Capture the cell that displays the provided text and extract its [x, y] central coordinate. 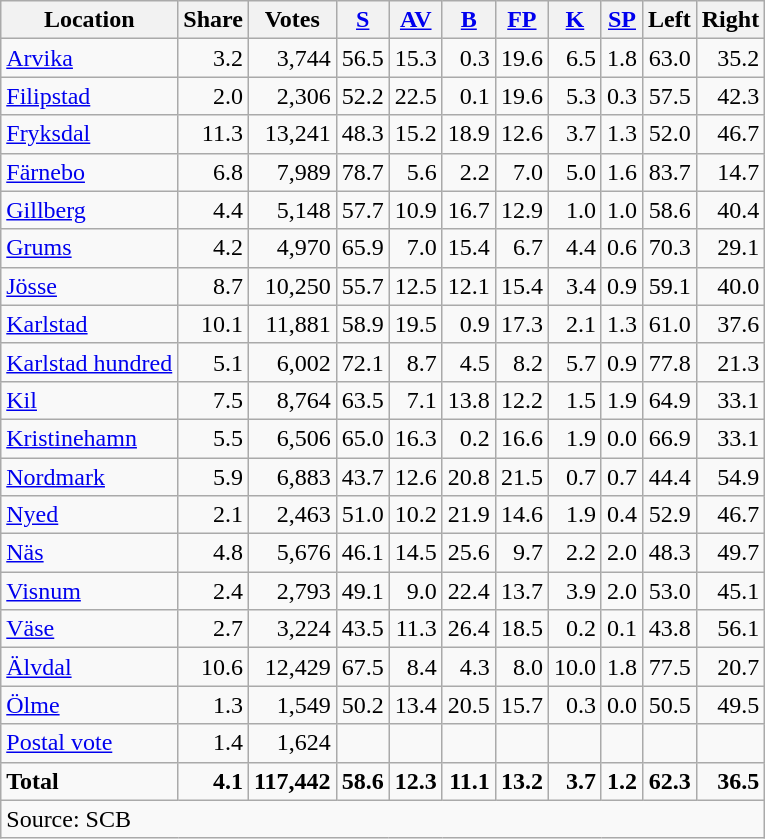
46.1 [362, 553]
35.2 [730, 58]
Postal vote [90, 743]
Älvdal [90, 667]
3.4 [574, 286]
15.3 [416, 58]
18.5 [522, 629]
Väse [90, 629]
62.3 [670, 781]
49.7 [730, 553]
13.2 [522, 781]
52.9 [670, 515]
11,881 [292, 324]
0.4 [622, 515]
1.6 [622, 172]
55.7 [362, 286]
20.8 [468, 477]
7,989 [292, 172]
15.7 [522, 705]
Nyed [90, 515]
9.7 [522, 553]
11.1 [468, 781]
Votes [292, 20]
12.3 [416, 781]
4,970 [292, 248]
67.5 [362, 667]
52.0 [670, 134]
Grums [90, 248]
63.0 [670, 58]
43.5 [362, 629]
43.8 [670, 629]
5.9 [214, 477]
14.5 [416, 553]
22.4 [468, 591]
15.2 [416, 134]
117,442 [292, 781]
16.7 [468, 210]
5.5 [214, 438]
14.7 [730, 172]
8.4 [416, 667]
19.5 [416, 324]
25.6 [468, 553]
44.4 [670, 477]
K [574, 20]
5,676 [292, 553]
66.9 [670, 438]
12.2 [522, 400]
12,429 [292, 667]
56.1 [730, 629]
Share [214, 20]
Gillberg [90, 210]
49.1 [362, 591]
2.4 [214, 591]
26.4 [468, 629]
4.5 [468, 362]
9.0 [416, 591]
12.1 [468, 286]
20.5 [468, 705]
13,241 [292, 134]
61.0 [670, 324]
5.7 [574, 362]
63.5 [362, 400]
6.8 [214, 172]
40.0 [730, 286]
51.0 [362, 515]
36.5 [730, 781]
Arvika [90, 58]
10.9 [416, 210]
57.7 [362, 210]
20.7 [730, 667]
4.8 [214, 553]
6,883 [292, 477]
43.7 [362, 477]
6,002 [292, 362]
3.2 [214, 58]
5.0 [574, 172]
Kristinehamn [90, 438]
1.2 [622, 781]
8,764 [292, 400]
10.0 [574, 667]
78.7 [362, 172]
5.3 [574, 96]
AV [416, 20]
Filipstad [90, 96]
Ölme [90, 705]
0.6 [622, 248]
54.9 [730, 477]
Färnebo [90, 172]
21.5 [522, 477]
14.6 [522, 515]
13.7 [522, 591]
Location [90, 20]
8.0 [522, 667]
10.1 [214, 324]
57.5 [670, 96]
13.8 [468, 400]
2,306 [292, 96]
Nordmark [90, 477]
5.6 [416, 172]
S [362, 20]
B [468, 20]
4.1 [214, 781]
3,744 [292, 58]
16.6 [522, 438]
12.5 [416, 286]
21.3 [730, 362]
2,793 [292, 591]
1,624 [292, 743]
29.1 [730, 248]
59.1 [670, 286]
56.5 [362, 58]
1.4 [214, 743]
1,549 [292, 705]
72.1 [362, 362]
Left [670, 20]
1.5 [574, 400]
58.9 [362, 324]
42.3 [730, 96]
6.7 [522, 248]
22.5 [416, 96]
17.3 [522, 324]
6.5 [574, 58]
53.0 [670, 591]
18.9 [468, 134]
65.0 [362, 438]
Right [730, 20]
5.1 [214, 362]
77.8 [670, 362]
Karlstad [90, 324]
Source: SCB [383, 819]
50.2 [362, 705]
64.9 [670, 400]
7.1 [416, 400]
7.5 [214, 400]
10.2 [416, 515]
8.2 [522, 362]
21.9 [468, 515]
40.4 [730, 210]
16.3 [416, 438]
50.5 [670, 705]
4.3 [468, 667]
5,148 [292, 210]
FP [522, 20]
SP [622, 20]
4.2 [214, 248]
2,463 [292, 515]
52.2 [362, 96]
37.6 [730, 324]
65.9 [362, 248]
Kil [90, 400]
Visnum [90, 591]
Fryksdal [90, 134]
13.4 [416, 705]
83.7 [670, 172]
70.3 [670, 248]
2.7 [214, 629]
3.9 [574, 591]
Jösse [90, 286]
10.6 [214, 667]
49.5 [730, 705]
3,224 [292, 629]
Total [90, 781]
Näs [90, 553]
Karlstad hundred [90, 362]
6,506 [292, 438]
10,250 [292, 286]
45.1 [730, 591]
77.5 [670, 667]
12.9 [522, 210]
